For the text-containing cell, return its midpoint in [X, Y] coordinate format. 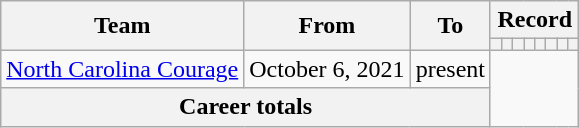
present [450, 69]
From [327, 26]
To [450, 26]
Team [122, 26]
Record [534, 20]
North Carolina Courage [122, 69]
October 6, 2021 [327, 69]
Career totals [246, 107]
